Output the [x, y] coordinate of the center of the cell containing the given text.  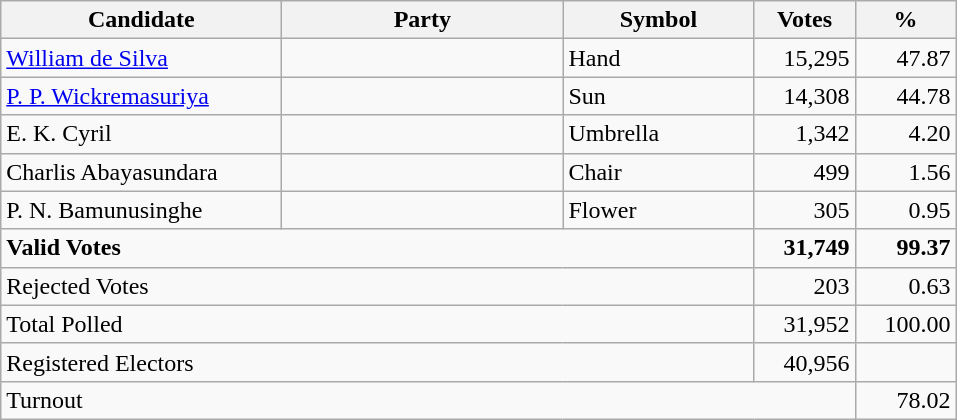
4.20 [906, 134]
78.02 [906, 400]
0.95 [906, 210]
Party [422, 20]
14,308 [804, 96]
% [906, 20]
31,749 [804, 248]
Total Polled [378, 324]
31,952 [804, 324]
Registered Electors [378, 362]
William de Silva [142, 58]
Chair [658, 172]
P. N. Bamunusinghe [142, 210]
305 [804, 210]
Candidate [142, 20]
Votes [804, 20]
Valid Votes [378, 248]
Symbol [658, 20]
1.56 [906, 172]
100.00 [906, 324]
Turnout [428, 400]
15,295 [804, 58]
E. K. Cyril [142, 134]
203 [804, 286]
47.87 [906, 58]
Charlis Abayasundara [142, 172]
Umbrella [658, 134]
Hand [658, 58]
Sun [658, 96]
44.78 [906, 96]
P. P. Wickremasuriya [142, 96]
99.37 [906, 248]
40,956 [804, 362]
0.63 [906, 286]
Rejected Votes [378, 286]
499 [804, 172]
1,342 [804, 134]
Flower [658, 210]
